Locate the cell with the specified text and output its (X, Y) center coordinate. 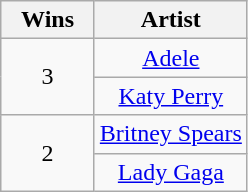
2 (48, 153)
Katy Perry (170, 96)
Adele (170, 58)
Lady Gaga (170, 172)
Wins (48, 20)
3 (48, 77)
Britney Spears (170, 134)
Artist (170, 20)
